Find where the given text appears and provide that cell's center as [X, Y] coordinate. 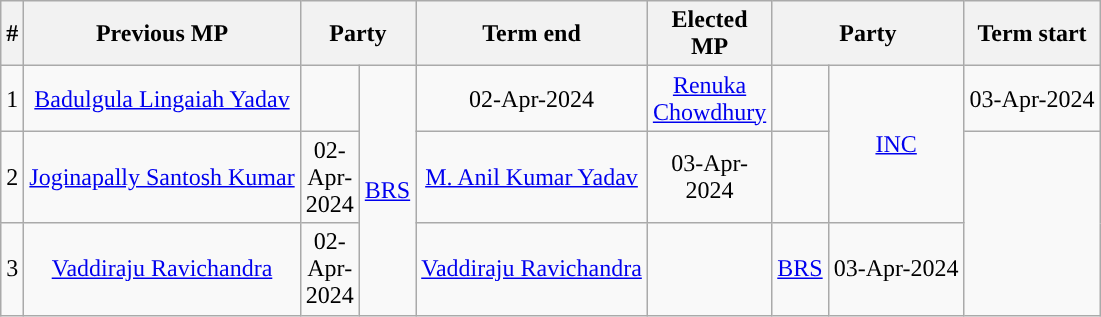
Joginapally Santosh Kumar [162, 177]
INC [896, 144]
Elected MP [709, 34]
Badulgula Lingaiah Yadav [162, 98]
1 [12, 98]
# [12, 34]
Term start [1032, 34]
Term end [532, 34]
2 [12, 177]
M. Anil Kumar Yadav [532, 177]
Renuka Chowdhury [709, 98]
Previous MP [162, 34]
3 [12, 269]
